Output the [X, Y] coordinate of the center of the cell containing the given text.  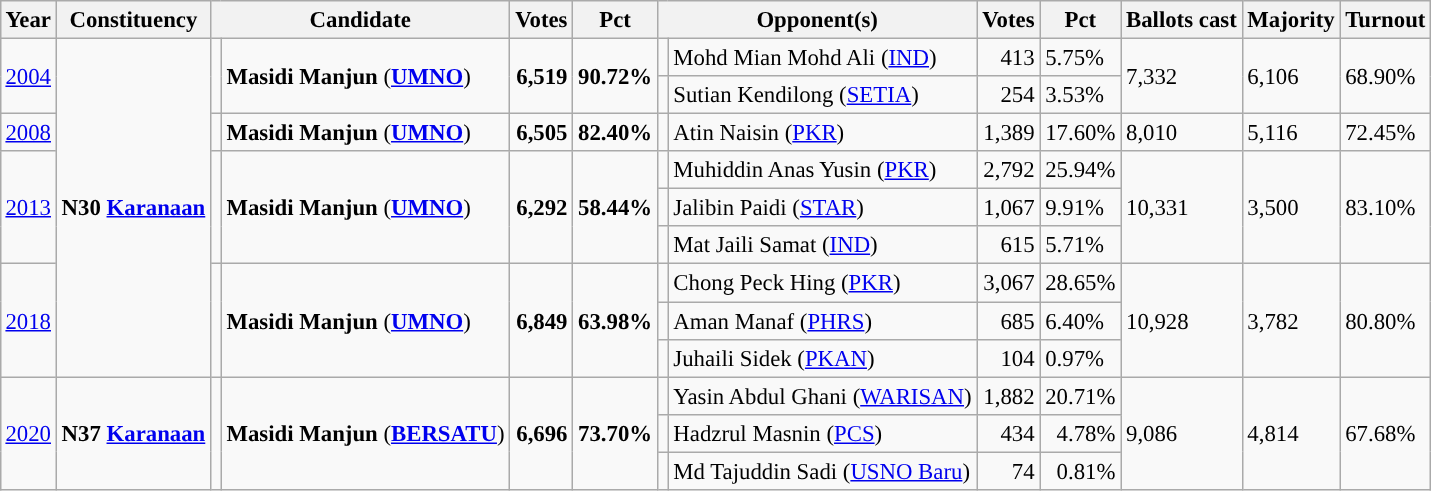
74 [1008, 471]
Aman Manaf (PHRS) [822, 321]
25.94% [1080, 170]
4,814 [1291, 434]
10,928 [1182, 320]
63.98% [616, 320]
73.70% [616, 434]
6.40% [1080, 321]
N30 Karanaan [133, 207]
17.60% [1080, 133]
1,389 [1008, 133]
0.97% [1080, 358]
82.40% [616, 133]
6,519 [542, 76]
Year [28, 20]
Muhiddin Anas Yusin (PKR) [822, 170]
2004 [28, 76]
67.68% [1386, 434]
5,116 [1291, 133]
Mohd Mian Mohd Ali (IND) [822, 57]
6,292 [542, 208]
2013 [28, 208]
Candidate [360, 20]
6,106 [1291, 76]
Sutian Kendilong (SETIA) [822, 95]
6,505 [542, 133]
685 [1008, 321]
6,849 [542, 320]
Turnout [1386, 20]
Constituency [133, 20]
Majority [1291, 20]
413 [1008, 57]
3,067 [1008, 283]
Masidi Manjun (BERSATU) [366, 434]
Juhaili Sidek (PKAN) [822, 358]
Yasin Abdul Ghani (WARISAN) [822, 396]
Hadzrul Masnin (PCS) [822, 433]
4.78% [1080, 433]
Ballots cast [1182, 20]
Opponent(s) [817, 20]
3,782 [1291, 320]
N37 Karanaan [133, 434]
Chong Peck Hing (PKR) [822, 283]
90.72% [616, 76]
80.80% [1386, 320]
5.71% [1080, 245]
2018 [28, 320]
8,010 [1182, 133]
Atin Naisin (PKR) [822, 133]
58.44% [616, 208]
28.65% [1080, 283]
2008 [28, 133]
0.81% [1080, 471]
Md Tajuddin Sadi (USNO Baru) [822, 471]
5.75% [1080, 57]
2020 [28, 434]
83.10% [1386, 208]
1,067 [1008, 208]
Mat Jaili Samat (IND) [822, 245]
6,696 [542, 434]
10,331 [1182, 208]
9,086 [1182, 434]
2,792 [1008, 170]
1,882 [1008, 396]
72.45% [1386, 133]
68.90% [1386, 76]
3,500 [1291, 208]
254 [1008, 95]
7,332 [1182, 76]
3.53% [1080, 95]
Jalibin Paidi (STAR) [822, 208]
20.71% [1080, 396]
615 [1008, 245]
104 [1008, 358]
9.91% [1080, 208]
434 [1008, 433]
